Scan for the cell matching the given text and deliver its [x, y] coordinate at center. 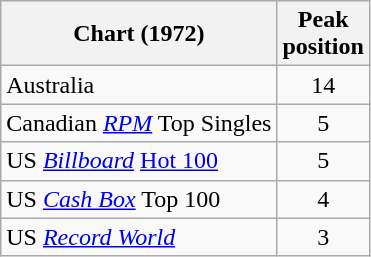
US Billboard Hot 100 [139, 161]
Chart (1972) [139, 34]
Australia [139, 85]
US Cash Box Top 100 [139, 199]
3 [323, 237]
14 [323, 85]
US Record World [139, 237]
Canadian RPM Top Singles [139, 123]
Peakposition [323, 34]
4 [323, 199]
